Search for the cell housing the specified text and yield its [X, Y] center coordinate. 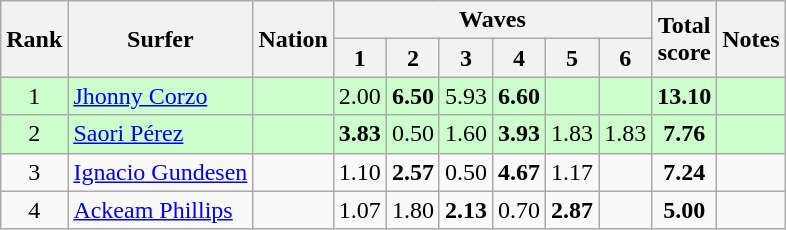
Surfer [160, 39]
4.67 [518, 172]
1.07 [360, 210]
2.57 [412, 172]
Saori Pérez [160, 134]
6.50 [412, 96]
Waves [492, 20]
7.76 [684, 134]
1.10 [360, 172]
6 [626, 58]
2.00 [360, 96]
3.83 [360, 134]
0.70 [518, 210]
5.93 [466, 96]
1.80 [412, 210]
Ignacio Gundesen [160, 172]
13.10 [684, 96]
Notes [751, 39]
5 [572, 58]
Jhonny Corzo [160, 96]
7.24 [684, 172]
Rank [34, 39]
6.60 [518, 96]
Nation [293, 39]
Ackeam Phillips [160, 210]
1.60 [466, 134]
5.00 [684, 210]
Totalscore [684, 39]
2.13 [466, 210]
1.17 [572, 172]
2.87 [572, 210]
3.93 [518, 134]
